Search for the cell housing the specified text and yield its (X, Y) center coordinate. 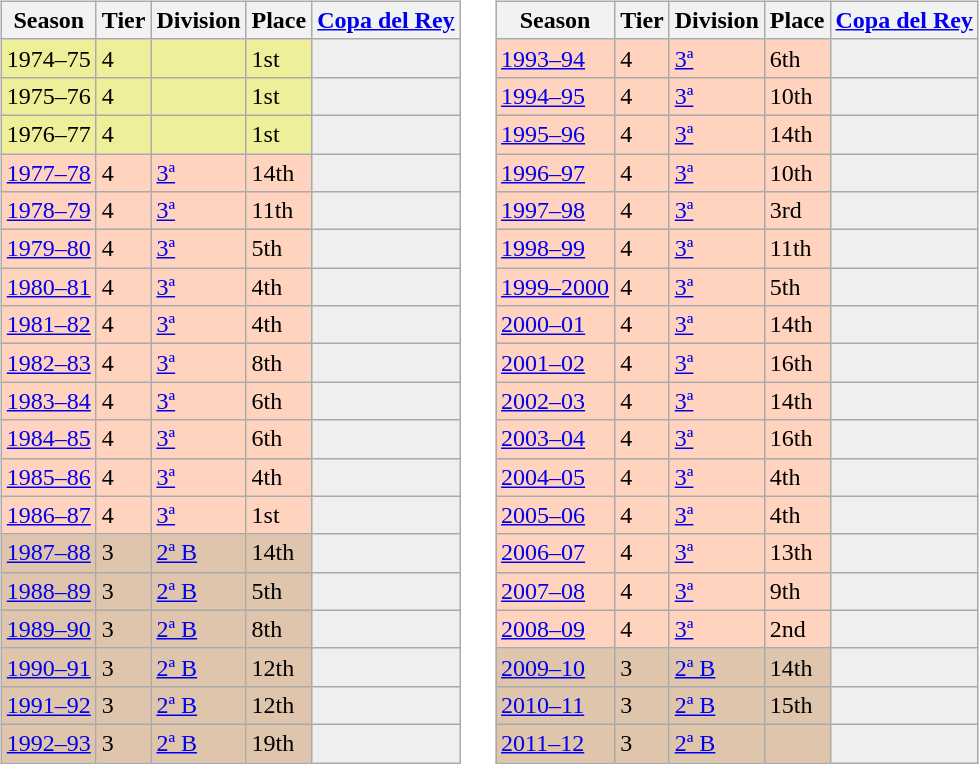
1995–96 (556, 134)
1983–84 (48, 401)
1980–81 (48, 287)
1984–85 (48, 439)
1975–76 (48, 96)
1978–79 (48, 211)
1987–88 (48, 553)
1977–78 (48, 173)
2001–02 (556, 363)
1974–75 (48, 58)
1989–90 (48, 629)
2009–10 (556, 667)
1994–95 (556, 96)
2007–08 (556, 591)
1988–89 (48, 591)
1990–91 (48, 667)
15th (797, 705)
2008–09 (556, 629)
1976–77 (48, 134)
1979–80 (48, 249)
1991–92 (48, 705)
13th (797, 553)
2004–05 (556, 477)
2005–06 (556, 515)
1992–93 (48, 743)
1993–94 (556, 58)
2011–12 (556, 743)
2010–11 (556, 705)
1998–99 (556, 249)
2002–03 (556, 401)
2000–01 (556, 325)
2nd (797, 629)
1982–83 (48, 363)
9th (797, 591)
19th (279, 743)
2003–04 (556, 439)
1985–86 (48, 477)
1999–2000 (556, 287)
1997–98 (556, 211)
1986–87 (48, 515)
3rd (797, 211)
2006–07 (556, 553)
1996–97 (556, 173)
1981–82 (48, 325)
